Determine the [x, y] coordinate at the center of the cell enclosing the given text.  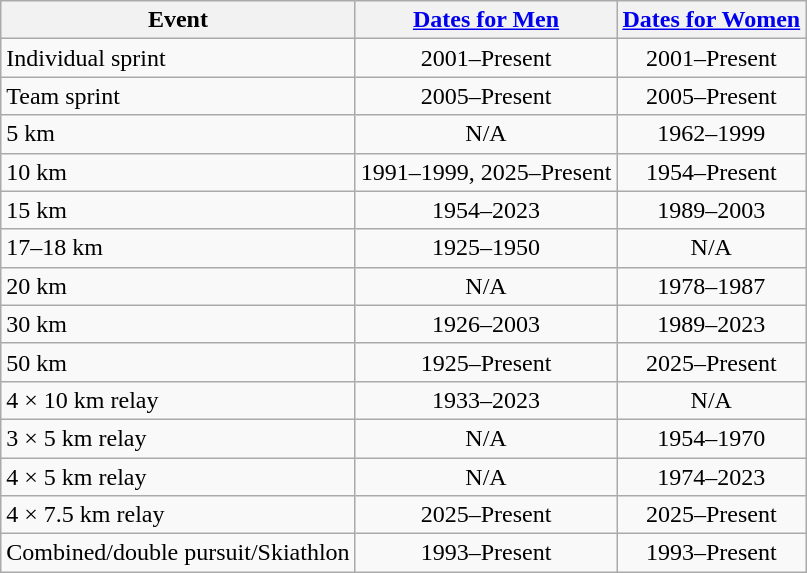
1962–1999 [712, 134]
1978–1987 [712, 286]
1991–1999, 2025–Present [486, 172]
Individual sprint [178, 58]
4 × 7.5 km relay [178, 515]
1925–Present [486, 362]
Event [178, 20]
1974–2023 [712, 477]
Team sprint [178, 96]
Dates for Women [712, 20]
1926–2003 [486, 324]
1954–2023 [486, 210]
1989–2003 [712, 210]
20 km [178, 286]
10 km [178, 172]
1933–2023 [486, 400]
50 km [178, 362]
5 km [178, 134]
15 km [178, 210]
Dates for Men [486, 20]
1989–2023 [712, 324]
30 km [178, 324]
4 × 10 km relay [178, 400]
1954–Present [712, 172]
Combined/double pursuit/Skiathlon [178, 553]
17–18 km [178, 248]
1954–1970 [712, 438]
1925–1950 [486, 248]
4 × 5 km relay [178, 477]
3 × 5 km relay [178, 438]
